Detect which cell encompasses the target text, then output its [X, Y] center coordinate. 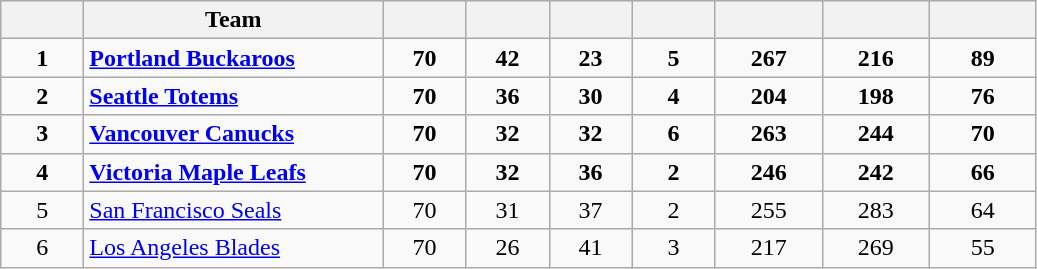
Los Angeles Blades [234, 248]
42 [508, 58]
Victoria Maple Leafs [234, 172]
31 [508, 210]
1 [42, 58]
244 [876, 134]
41 [590, 248]
283 [876, 210]
30 [590, 96]
76 [982, 96]
89 [982, 58]
267 [768, 58]
217 [768, 248]
Team [234, 20]
37 [590, 210]
198 [876, 96]
263 [768, 134]
26 [508, 248]
San Francisco Seals [234, 210]
216 [876, 58]
Portland Buckaroos [234, 58]
64 [982, 210]
23 [590, 58]
246 [768, 172]
Seattle Totems [234, 96]
66 [982, 172]
Vancouver Canucks [234, 134]
255 [768, 210]
204 [768, 96]
55 [982, 248]
242 [876, 172]
269 [876, 248]
